Scan for the cell matching the given text and deliver its [x, y] coordinate at center. 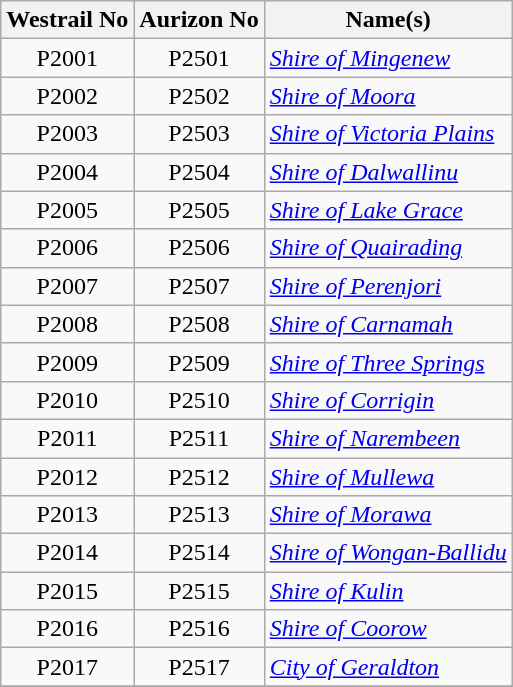
Shire of Moora [388, 96]
Shire of Three Springs [388, 362]
P2503 [199, 134]
Westrail No [68, 20]
P2008 [68, 324]
P2014 [68, 553]
Shire of Dalwallinu [388, 172]
P2509 [199, 362]
Shire of Mullewa [388, 477]
P2009 [68, 362]
P2515 [199, 591]
P2003 [68, 134]
Name(s) [388, 20]
Shire of Perenjori [388, 286]
P2015 [68, 591]
Shire of Coorow [388, 629]
Shire of Carnamah [388, 324]
P2516 [199, 629]
P2510 [199, 400]
P2006 [68, 248]
P2511 [199, 438]
P2012 [68, 477]
P2005 [68, 210]
P2517 [199, 667]
P2502 [199, 96]
P2004 [68, 172]
Shire of Mingenew [388, 58]
Shire of Victoria Plains [388, 134]
P2001 [68, 58]
Shire of Wongan-Ballidu [388, 553]
Shire of Kulin [388, 591]
P2016 [68, 629]
Shire of Quairading [388, 248]
P2506 [199, 248]
P2514 [199, 553]
Shire of Lake Grace [388, 210]
P2017 [68, 667]
P2002 [68, 96]
P2501 [199, 58]
Shire of Corrigin [388, 400]
P2507 [199, 286]
Shire of Morawa [388, 515]
P2505 [199, 210]
P2508 [199, 324]
P2013 [68, 515]
P2504 [199, 172]
Shire of Narembeen [388, 438]
City of Geraldton [388, 667]
P2513 [199, 515]
P2007 [68, 286]
P2011 [68, 438]
P2512 [199, 477]
P2010 [68, 400]
Aurizon No [199, 20]
